Output the [x, y] coordinate of the center of the cell containing the given text.  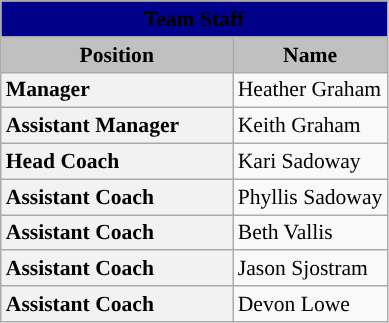
Phyllis Sadoway [310, 197]
Position [117, 55]
Name [310, 55]
Head Coach [117, 162]
Manager [117, 90]
Heather Graham [310, 90]
Devon Lowe [310, 304]
Kari Sadoway [310, 162]
Jason Sjostram [310, 269]
Keith Graham [310, 126]
Beth Vallis [310, 233]
Assistant Manager [117, 126]
Team Staff [194, 19]
